Identify which cell holds the provided text, then report its (x, y) central coordinate. 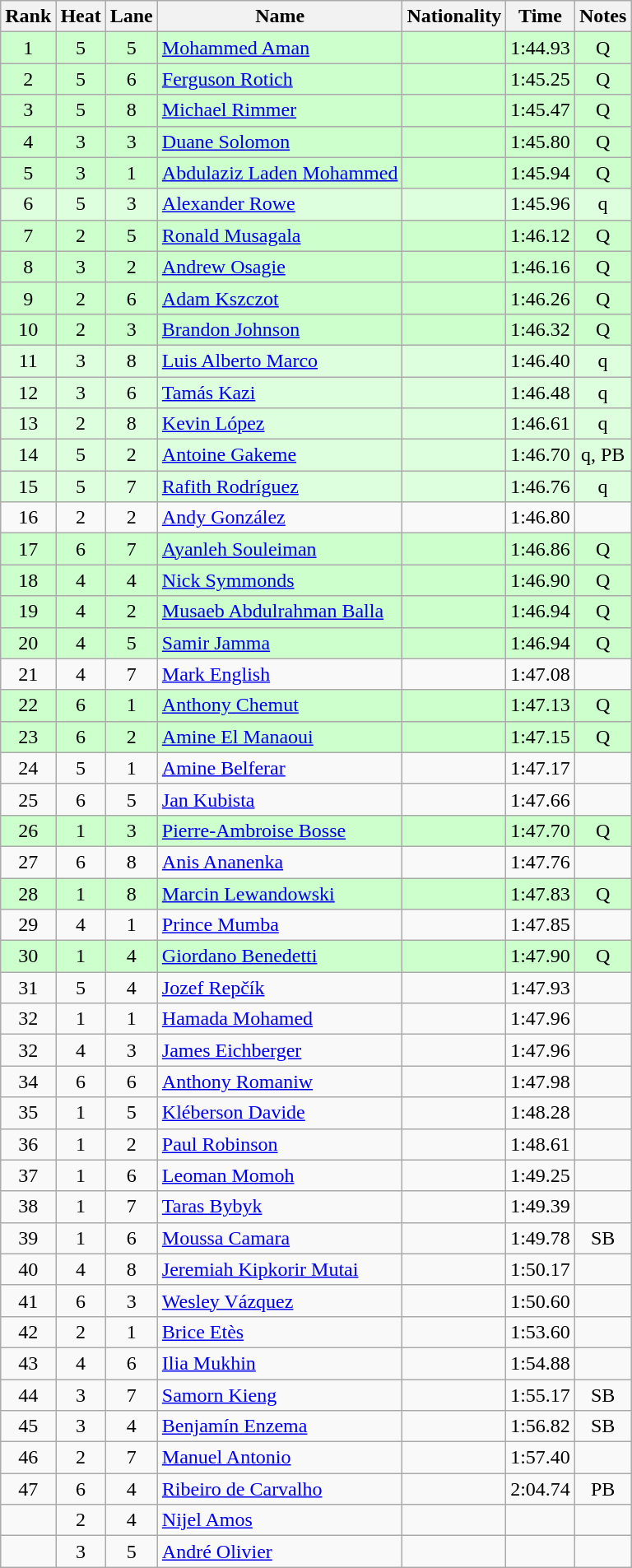
46 (28, 1458)
21 (28, 674)
1:46.26 (541, 298)
35 (28, 1113)
Hamada Mohamed (280, 1019)
1:45.25 (541, 79)
Lane (132, 16)
Alexander Rowe (280, 204)
1:49.78 (541, 1238)
1:46.16 (541, 267)
1:50.60 (541, 1300)
1:53.60 (541, 1332)
Jeremiah Kipkorir Mutai (280, 1269)
45 (28, 1426)
Nick Symmonds (280, 580)
23 (28, 737)
1:44.93 (541, 48)
1:50.17 (541, 1269)
47 (28, 1489)
André Olivier (280, 1552)
1:46.40 (541, 361)
1:47.93 (541, 988)
Amine El Manaoui (280, 737)
42 (28, 1332)
40 (28, 1269)
12 (28, 393)
1:49.39 (541, 1207)
Brandon Johnson (280, 329)
Michael Rimmer (280, 110)
44 (28, 1395)
1:55.17 (541, 1395)
18 (28, 580)
Luis Alberto Marco (280, 361)
15 (28, 486)
1:47.70 (541, 831)
1:49.25 (541, 1175)
1:47.85 (541, 925)
Ferguson Rotich (280, 79)
Mark English (280, 674)
1:46.76 (541, 486)
Notes (602, 16)
PB (602, 1489)
q, PB (602, 455)
Ayanleh Souleiman (280, 549)
43 (28, 1363)
Duane Solomon (280, 142)
1:46.70 (541, 455)
1:56.82 (541, 1426)
Musaeb Abdulrahman Balla (280, 612)
1:46.86 (541, 549)
25 (28, 799)
Amine Belferar (280, 768)
1:45.94 (541, 173)
Rank (28, 16)
Brice Etès (280, 1332)
Ilia Mukhin (280, 1363)
1:45.80 (541, 142)
Jozef Repčík (280, 988)
1:57.40 (541, 1458)
Nationality (454, 16)
Andrew Osagie (280, 267)
1:46.90 (541, 580)
14 (28, 455)
Kevin López (280, 424)
1:54.88 (541, 1363)
Taras Bybyk (280, 1207)
Mohammed Aman (280, 48)
Manuel Antonio (280, 1458)
Paul Robinson (280, 1144)
10 (28, 329)
Ronald Musagala (280, 235)
30 (28, 956)
9 (28, 298)
Kléberson Davide (280, 1113)
20 (28, 643)
1:45.96 (541, 204)
1:47.13 (541, 705)
Heat (81, 16)
22 (28, 705)
1:46.48 (541, 393)
37 (28, 1175)
1:45.47 (541, 110)
34 (28, 1082)
1:46.12 (541, 235)
27 (28, 862)
16 (28, 518)
James Eichberger (280, 1050)
Anis Ananenka (280, 862)
1:48.61 (541, 1144)
1:48.28 (541, 1113)
2:04.74 (541, 1489)
Andy González (280, 518)
Antoine Gakeme (280, 455)
1:47.90 (541, 956)
Leoman Momoh (280, 1175)
1:46.32 (541, 329)
17 (28, 549)
Wesley Vázquez (280, 1300)
Giordano Benedetti (280, 956)
Samorn Kieng (280, 1395)
13 (28, 424)
Anthony Chemut (280, 705)
28 (28, 893)
Samir Jamma (280, 643)
39 (28, 1238)
Rafith Rodríguez (280, 486)
19 (28, 612)
38 (28, 1207)
Adam Kszczot (280, 298)
Anthony Romaniw (280, 1082)
1:46.80 (541, 518)
1:47.15 (541, 737)
31 (28, 988)
1:47.83 (541, 893)
Tamás Kazi (280, 393)
Nijel Amos (280, 1520)
Name (280, 16)
Time (541, 16)
Ribeiro de Carvalho (280, 1489)
24 (28, 768)
Benjamín Enzema (280, 1426)
1:47.76 (541, 862)
1:47.98 (541, 1082)
41 (28, 1300)
11 (28, 361)
1:46.61 (541, 424)
26 (28, 831)
1:47.66 (541, 799)
Jan Kubista (280, 799)
Moussa Camara (280, 1238)
1:47.08 (541, 674)
36 (28, 1144)
Prince Mumba (280, 925)
Marcin Lewandowski (280, 893)
Pierre-Ambroise Bosse (280, 831)
1:47.17 (541, 768)
29 (28, 925)
Abdulaziz Laden Mohammed (280, 173)
